Identify which cell holds the provided text, then report its (X, Y) central coordinate. 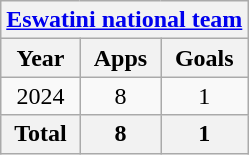
2024 (40, 96)
Goals (204, 58)
Apps (120, 58)
Eswatini national team (124, 20)
Year (40, 58)
Total (40, 134)
